Determine the [x, y] coordinate at the center of the cell enclosing the given text.  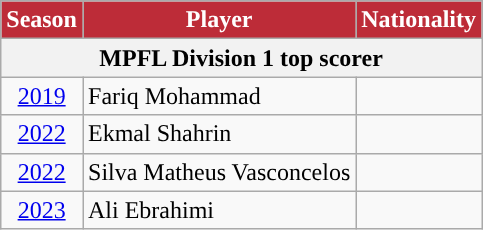
Ekmal Shahrin [218, 134]
Fariq Mohammad [218, 96]
2019 [42, 96]
Ali Ebrahimi [218, 210]
Season [42, 20]
Silva Matheus Vasconcelos [218, 172]
Player [218, 20]
2023 [42, 210]
MPFL Division 1 top scorer [242, 58]
Nationality [419, 20]
